Extract the (X, Y) coordinate from the center of the cell holding the provided text.  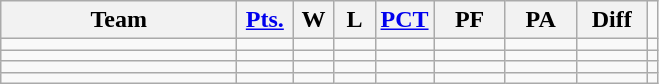
W (314, 20)
PCT (404, 20)
PA (540, 20)
Diff (612, 20)
PF (470, 20)
Pts. (265, 20)
Team (119, 20)
L (354, 20)
